Pinpoint the cell where the given text exists, returning its [x, y] midpoint coordinate. 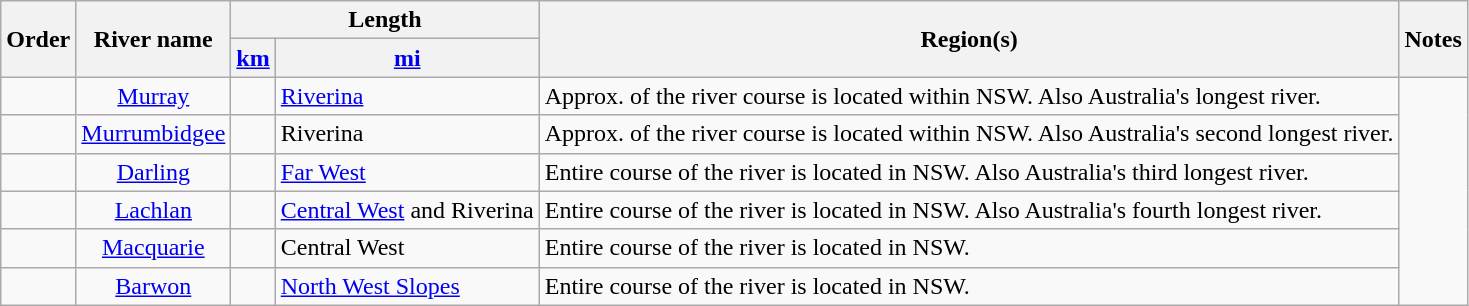
Central West [407, 248]
Notes [1433, 39]
North West Slopes [407, 286]
Entire course of the river is located in NSW. Also Australia's third longest river. [969, 172]
Darling [154, 172]
Approx. of the river course is located within NSW. Also Australia's second longest river. [969, 134]
River name [154, 39]
mi [407, 58]
Entire course of the river is located in NSW. Also Australia's fourth longest river. [969, 210]
Central West and Riverina [407, 210]
Region(s) [969, 39]
km [253, 58]
Order [38, 39]
Far West [407, 172]
Lachlan [154, 210]
Macquarie [154, 248]
Murrumbidgee [154, 134]
Murray [154, 96]
Approx. of the river course is located within NSW. Also Australia's longest river. [969, 96]
Length [385, 20]
Barwon [154, 286]
